Return (x, y) of the center of cell containing provided text 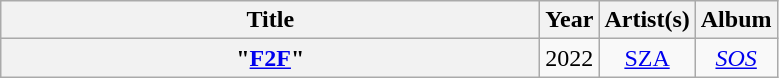
Title (270, 20)
2022 (570, 58)
SOS (736, 58)
Album (736, 20)
Artist(s) (647, 20)
SZA (647, 58)
Year (570, 20)
"F2F" (270, 58)
